Search for the cell housing the specified text and yield its [x, y] center coordinate. 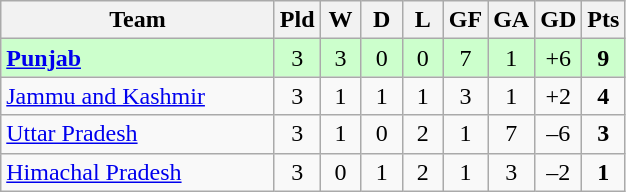
–2 [558, 172]
Himachal Pradesh [138, 172]
Team [138, 20]
Pld [297, 20]
–6 [558, 134]
GF [465, 20]
Punjab [138, 58]
W [340, 20]
Uttar Pradesh [138, 134]
+6 [558, 58]
9 [604, 58]
GA [512, 20]
Jammu and Kashmir [138, 96]
GD [558, 20]
+2 [558, 96]
L [422, 20]
Pts [604, 20]
D [382, 20]
4 [604, 96]
